Determine the (x, y) coordinate at the center of the cell enclosing the given text.  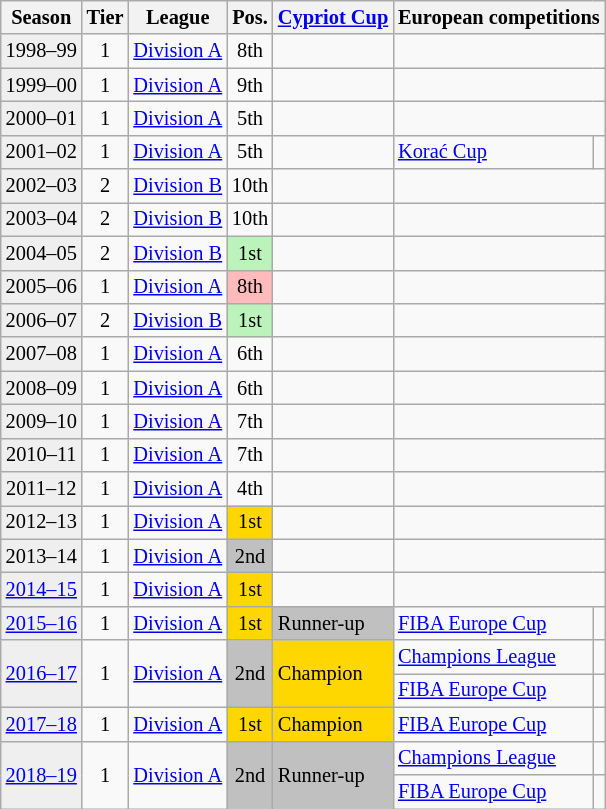
Season (42, 17)
Pos. (250, 17)
League (178, 17)
2002–03 (42, 186)
2015–16 (42, 623)
1998–99 (42, 51)
2000–01 (42, 118)
2012–13 (42, 522)
2018–19 (42, 774)
9th (250, 85)
2011–12 (42, 489)
2014–15 (42, 589)
Korać Cup (493, 152)
2009–10 (42, 421)
2004–05 (42, 253)
European competitions (499, 17)
2017–18 (42, 724)
2003–04 (42, 219)
2007–08 (42, 354)
2006–07 (42, 320)
2008–09 (42, 388)
1999–00 (42, 85)
4th (250, 489)
Tier (106, 17)
2001–02 (42, 152)
Cypriot Cup (333, 17)
2005–06 (42, 287)
2010–11 (42, 455)
2016–17 (42, 674)
2013–14 (42, 556)
